Output the [X, Y] coordinate of the center of the cell containing the given text.  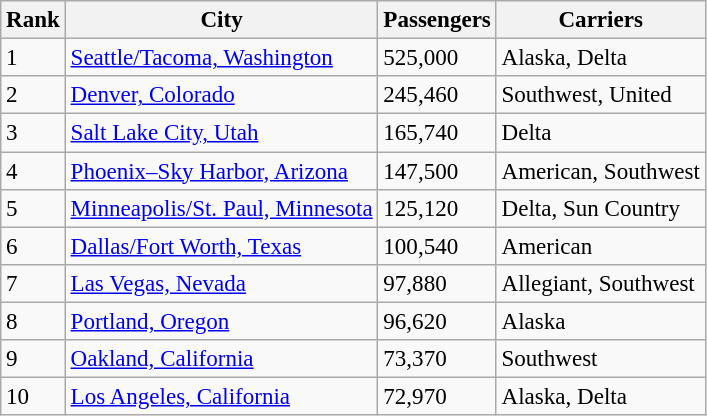
Phoenix–Sky Harbor, Arizona [222, 171]
Rank [33, 20]
Portland, Oregon [222, 322]
245,460 [437, 95]
3 [33, 133]
8 [33, 322]
Delta, Sun Country [600, 209]
Southwest, United [600, 95]
City [222, 20]
2 [33, 95]
147,500 [437, 171]
7 [33, 284]
Minneapolis/St. Paul, Minnesota [222, 209]
9 [33, 359]
Los Angeles, California [222, 397]
Dallas/Fort Worth, Texas [222, 246]
1 [33, 58]
Southwest [600, 359]
72,970 [437, 397]
Las Vegas, Nevada [222, 284]
Carriers [600, 20]
Seattle/Tacoma, Washington [222, 58]
Delta [600, 133]
6 [33, 246]
4 [33, 171]
American, Southwest [600, 171]
Alaska [600, 322]
Salt Lake City, Utah [222, 133]
525,000 [437, 58]
Denver, Colorado [222, 95]
96,620 [437, 322]
Passengers [437, 20]
Oakland, California [222, 359]
165,740 [437, 133]
5 [33, 209]
American [600, 246]
10 [33, 397]
Allegiant, Southwest [600, 284]
73,370 [437, 359]
100,540 [437, 246]
97,880 [437, 284]
125,120 [437, 209]
